Identify which cell holds the provided text, then report its [x, y] central coordinate. 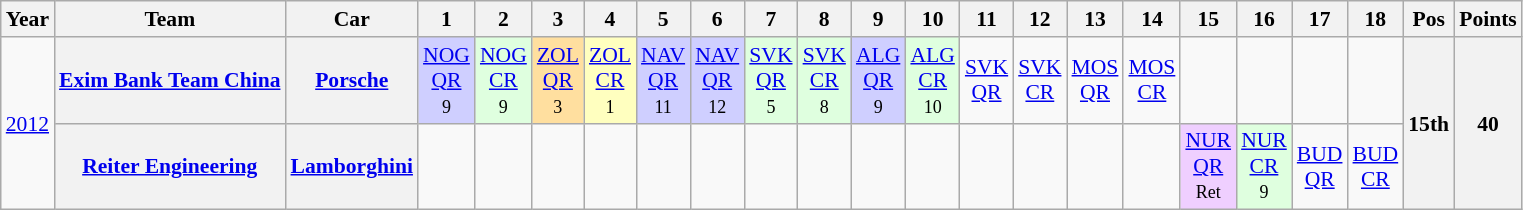
ALGQR9 [878, 80]
SVKQR [986, 80]
15th [1428, 124]
3 [558, 19]
2012 [28, 124]
12 [1040, 19]
10 [932, 19]
Exim Bank Team China [170, 80]
NURCR9 [1264, 166]
6 [717, 19]
ALGCR10 [932, 80]
7 [770, 19]
ZOLQR3 [558, 80]
1 [446, 19]
NOGQR9 [446, 80]
BUDCR [1376, 166]
Lamborghini [352, 166]
9 [878, 19]
14 [1152, 19]
Car [352, 19]
11 [986, 19]
13 [1096, 19]
ZOLCR1 [610, 80]
NOGCR9 [504, 80]
MOSQR [1096, 80]
MOSCR [1152, 80]
Pos [1428, 19]
Team [170, 19]
BUDQR [1320, 166]
NAVQR12 [717, 80]
Points [1488, 19]
40 [1488, 124]
NURQRRet [1208, 166]
SVKCR [1040, 80]
Reiter Engineering [170, 166]
16 [1264, 19]
NAVQR11 [663, 80]
17 [1320, 19]
Porsche [352, 80]
4 [610, 19]
SVKCR8 [824, 80]
5 [663, 19]
8 [824, 19]
2 [504, 19]
15 [1208, 19]
SVKQR5 [770, 80]
18 [1376, 19]
Year [28, 19]
